Scan for the cell matching the given text and deliver its (x, y) coordinate at center. 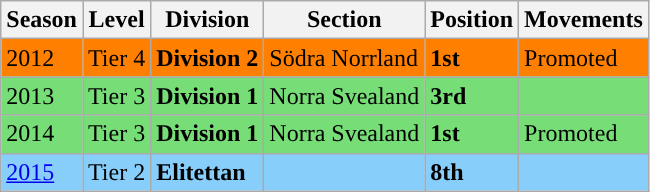
Elitettan (208, 172)
Södra Norrland (344, 58)
2012 (42, 58)
Division (208, 20)
3rd (472, 96)
Level (116, 20)
8th (472, 172)
Movements (584, 20)
Position (472, 20)
Division 2 (208, 58)
Tier 4 (116, 58)
Season (42, 20)
2014 (42, 134)
Section (344, 20)
2013 (42, 96)
Tier 2 (116, 172)
2015 (42, 172)
